From the cell containing the given text, extract its center point as (x, y) coordinate. 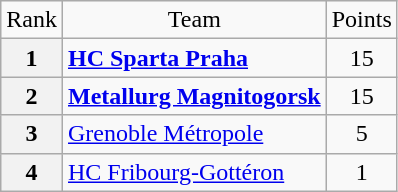
4 (32, 172)
HC Sparta Praha (194, 58)
5 (362, 134)
Points (362, 20)
2 (32, 96)
Rank (32, 20)
Metallurg Magnitogorsk (194, 96)
3 (32, 134)
HC Fribourg-Gottéron (194, 172)
Grenoble Métropole (194, 134)
Team (194, 20)
